Capture the cell that displays the provided text and extract its [X, Y] central coordinate. 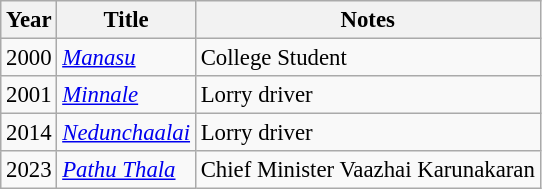
2000 [29, 58]
Year [29, 20]
Manasu [126, 58]
2023 [29, 170]
Minnale [126, 95]
Pathu Thala [126, 170]
Nedunchaalai [126, 133]
Chief Minister Vaazhai Karunakaran [368, 170]
College Student [368, 58]
2001 [29, 95]
Notes [368, 20]
Title [126, 20]
2014 [29, 133]
